Return [X, Y] of the center of cell containing provided text 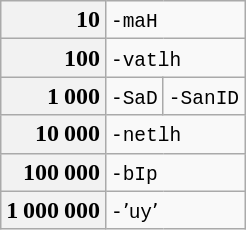
100 [54, 58]
-ʼuyʼ [174, 210]
-SanID [204, 96]
-maH [174, 20]
100 000 [54, 172]
-netlh [174, 134]
-bIp [174, 172]
10 [54, 20]
1 000 000 [54, 210]
10 000 [54, 134]
-vatlh [174, 58]
1 000 [54, 96]
-SaD [134, 96]
